Identify which cell holds the provided text, then report its [X, Y] central coordinate. 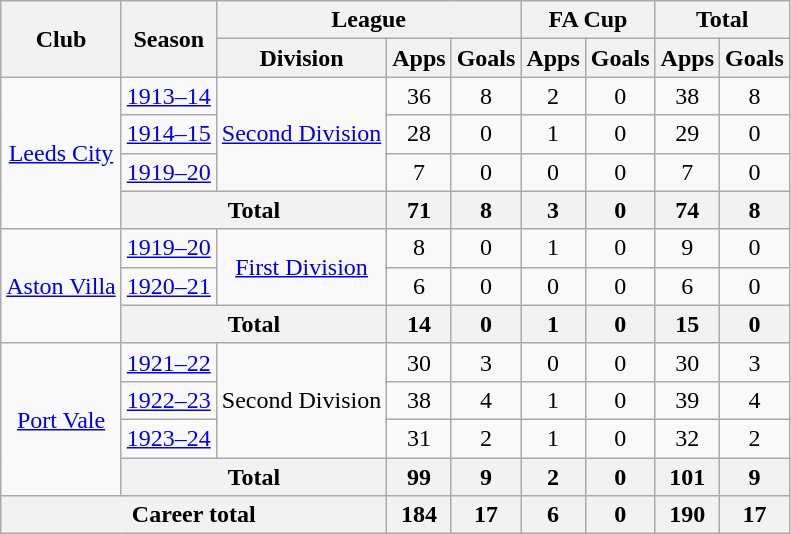
15 [687, 324]
99 [419, 477]
71 [419, 210]
1922–23 [168, 400]
190 [687, 515]
101 [687, 477]
1920–21 [168, 286]
First Division [301, 267]
1921–22 [168, 362]
League [368, 20]
74 [687, 210]
184 [419, 515]
Division [301, 58]
Career total [194, 515]
Leeds City [62, 153]
32 [687, 438]
FA Cup [588, 20]
14 [419, 324]
36 [419, 96]
1923–24 [168, 438]
Club [62, 39]
1914–15 [168, 134]
Aston Villa [62, 286]
1913–14 [168, 96]
Season [168, 39]
28 [419, 134]
39 [687, 400]
Port Vale [62, 419]
29 [687, 134]
31 [419, 438]
